Capture the cell that displays the provided text and extract its (X, Y) central coordinate. 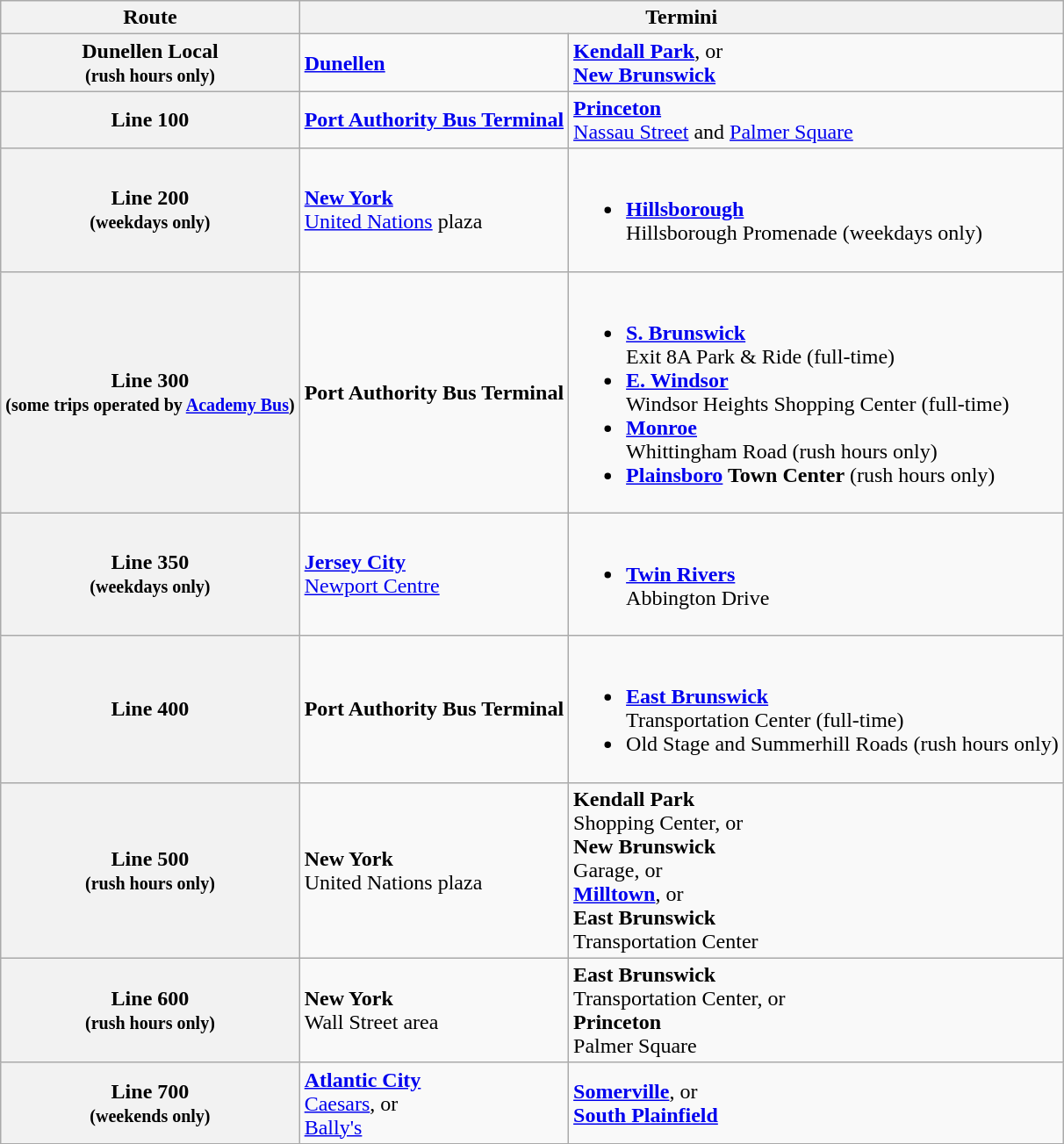
Twin RiversAbbington Drive (816, 574)
Termini (681, 18)
Line 600 (rush hours only) (150, 1010)
Line 350 (weekdays only) (150, 574)
Dunellen (434, 63)
Line 500 (rush hours only) (150, 870)
Kendall Park, orNew Brunswick (816, 63)
Somerville, or South Plainfield (816, 1103)
PrincetonNassau Street and Palmer Square (816, 119)
New YorkWall Street area (434, 1010)
Line 200 (weekdays only) (150, 210)
Jersey CityNewport Centre (434, 574)
Dunellen Local(rush hours only) (150, 63)
Kendall ParkShopping Center, orNew BrunswickGarage, orMilltown, orEast BrunswickTransportation Center (816, 870)
East BrunswickTransportation Center, or PrincetonPalmer Square (816, 1010)
HillsboroughHillsborough Promenade (weekdays only) (816, 210)
Atlantic CityCaesars, or Bally's (434, 1103)
Line 400 (150, 709)
East BrunswickTransportation Center (full-time)Old Stage and Summerhill Roads (rush hours only) (816, 709)
Route (150, 18)
Line 100 (150, 119)
Line 700 (weekends only) (150, 1103)
Line 300 (some trips operated by Academy Bus) (150, 392)
